Output the (x, y) coordinate of the center of the cell containing the given text.  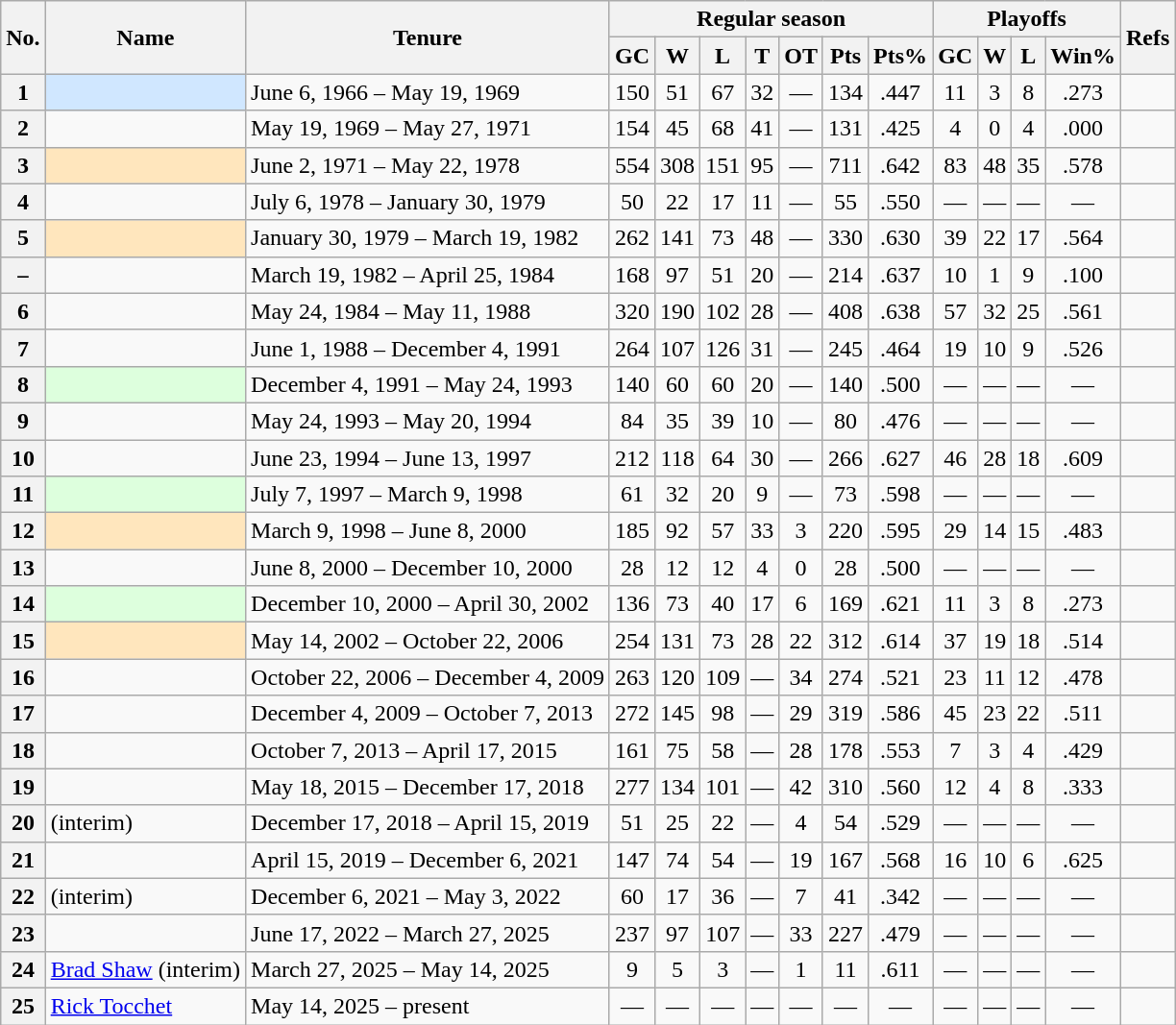
June 23, 1994 – June 13, 1997 (429, 458)
254 (632, 641)
237 (632, 933)
212 (632, 458)
.553 (901, 750)
May 19, 1969 – May 27, 1971 (429, 129)
84 (632, 421)
80 (845, 421)
245 (845, 348)
– (23, 275)
June 1, 1988 – December 4, 1991 (429, 348)
.514 (1084, 641)
98 (723, 714)
.342 (901, 896)
50 (632, 202)
277 (632, 787)
310 (845, 787)
.526 (1084, 348)
.478 (1084, 677)
40 (723, 604)
.476 (901, 421)
308 (678, 165)
330 (845, 238)
95 (763, 165)
118 (678, 458)
.578 (1084, 165)
May 18, 2015 – December 17, 2018 (429, 787)
227 (845, 933)
OT (801, 56)
.521 (901, 677)
711 (845, 165)
.000 (1084, 129)
64 (723, 458)
34 (801, 677)
92 (678, 531)
.561 (1084, 311)
145 (678, 714)
June 17, 2022 – March 27, 2025 (429, 933)
October 22, 2006 – December 4, 2009 (429, 677)
263 (632, 677)
83 (955, 165)
220 (845, 531)
Pts% (901, 56)
Pts (845, 56)
Brad Shaw (interim) (145, 969)
.638 (901, 311)
31 (763, 348)
.568 (901, 860)
December 10, 2000 – April 30, 2002 (429, 604)
168 (632, 275)
178 (845, 750)
October 7, 2013 – April 17, 2015 (429, 750)
274 (845, 677)
.642 (901, 165)
554 (632, 165)
319 (845, 714)
161 (632, 750)
75 (678, 750)
May 24, 1993 – May 20, 1994 (429, 421)
May 14, 2025 – present (429, 1006)
37 (955, 641)
.611 (901, 969)
March 27, 2025 – May 14, 2025 (429, 969)
.447 (901, 92)
42 (801, 787)
190 (678, 311)
21 (23, 860)
December 4, 2009 – October 7, 2013 (429, 714)
.595 (901, 531)
No. (23, 37)
214 (845, 275)
July 6, 1978 – January 30, 1979 (429, 202)
.100 (1084, 275)
408 (845, 311)
169 (845, 604)
March 19, 1982 – April 25, 1984 (429, 275)
.630 (901, 238)
.625 (1084, 860)
58 (723, 750)
67 (723, 92)
141 (678, 238)
.637 (901, 275)
.483 (1084, 531)
.614 (901, 641)
109 (723, 677)
68 (723, 129)
.464 (901, 348)
June 6, 1966 – May 19, 1969 (429, 92)
136 (632, 604)
May 14, 2002 – October 22, 2006 (429, 641)
.609 (1084, 458)
March 9, 1998 – June 8, 2000 (429, 531)
320 (632, 311)
.564 (1084, 238)
.479 (901, 933)
Refs (1147, 37)
June 8, 2000 – December 10, 2000 (429, 568)
Rick Tocchet (145, 1006)
.550 (901, 202)
.429 (1084, 750)
154 (632, 129)
272 (632, 714)
.529 (901, 823)
61 (632, 495)
Name (145, 37)
55 (845, 202)
36 (723, 896)
151 (723, 165)
24 (23, 969)
101 (723, 787)
167 (845, 860)
December 4, 1991 – May 24, 1993 (429, 384)
13 (23, 568)
.598 (901, 495)
262 (632, 238)
74 (678, 860)
.333 (1084, 787)
Playoffs (1027, 19)
2 (23, 129)
312 (845, 641)
December 6, 2021 – May 3, 2022 (429, 896)
266 (845, 458)
.586 (901, 714)
Win% (1084, 56)
Tenure (429, 37)
30 (763, 458)
120 (678, 677)
T (763, 56)
January 30, 1979 – March 19, 1982 (429, 238)
150 (632, 92)
.627 (901, 458)
June 2, 1971 – May 22, 1978 (429, 165)
December 17, 2018 – April 15, 2019 (429, 823)
102 (723, 311)
.621 (901, 604)
.425 (901, 129)
May 24, 1984 – May 11, 1988 (429, 311)
46 (955, 458)
.560 (901, 787)
Regular season (771, 19)
147 (632, 860)
126 (723, 348)
.511 (1084, 714)
185 (632, 531)
264 (632, 348)
April 15, 2019 – December 6, 2021 (429, 860)
July 7, 1997 – March 9, 1998 (429, 495)
